Output the [X, Y] coordinate of the center of the cell containing the given text.  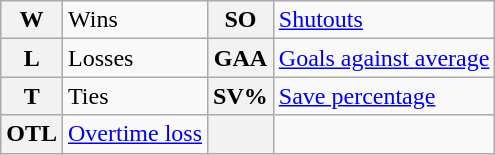
W [32, 20]
GAA [241, 58]
Goals against average [384, 58]
Overtime loss [136, 134]
Losses [136, 58]
Wins [136, 20]
Save percentage [384, 96]
L [32, 58]
Shutouts [384, 20]
SO [241, 20]
Ties [136, 96]
OTL [32, 134]
T [32, 96]
SV% [241, 96]
